Return the (X, Y) coordinate for the center point of the cell that contains the specified text.  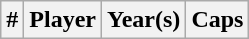
Year(s) (144, 20)
Player (63, 20)
Caps (218, 20)
# (12, 20)
